Detect which cell encompasses the target text, then output its (x, y) center coordinate. 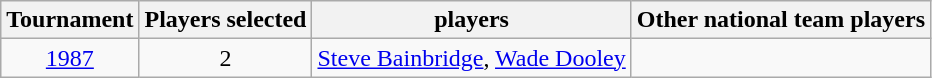
1987 (70, 58)
Other national team players (780, 20)
2 (226, 58)
Players selected (226, 20)
Steve Bainbridge, Wade Dooley (472, 58)
players (472, 20)
Tournament (70, 20)
